Identify which cell holds the provided text, then report its [X, Y] central coordinate. 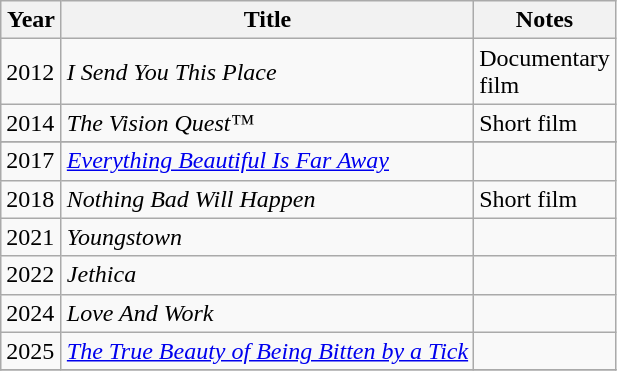
2014 [32, 123]
Title [267, 20]
I Send You This Place [267, 72]
Everything Beautiful Is Far Away [267, 161]
Love And Work [267, 313]
2022 [32, 275]
The Vision Quest™ [267, 123]
Notes [545, 20]
2025 [32, 351]
2018 [32, 199]
2024 [32, 313]
2021 [32, 237]
2017 [32, 161]
Year [32, 20]
Jethica [267, 275]
Youngstown [267, 237]
The True Beauty of Being Bitten by a Tick [267, 351]
Nothing Bad Will Happen [267, 199]
2012 [32, 72]
Documentary film [545, 72]
